Find where the given text appears and provide that cell's center as (X, Y) coordinate. 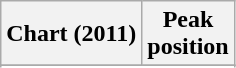
Chart (2011) (72, 34)
Peakposition (188, 34)
